Scan for the cell matching the given text and deliver its (x, y) coordinate at center. 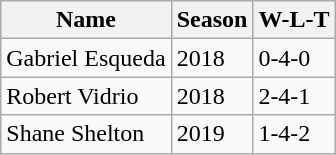
2-4-1 (294, 96)
Shane Shelton (86, 134)
Robert Vidrio (86, 96)
2019 (212, 134)
Gabriel Esqueda (86, 58)
W-L-T (294, 20)
0-4-0 (294, 58)
Name (86, 20)
Season (212, 20)
1-4-2 (294, 134)
